Detect which cell encompasses the target text, then output its (X, Y) center coordinate. 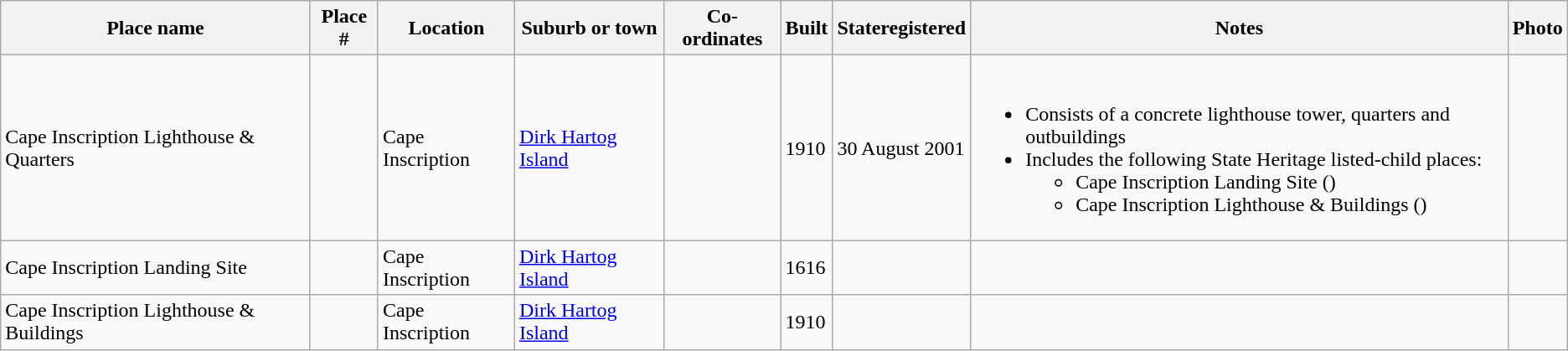
Notes (1240, 28)
Photo (1538, 28)
Stateregistered (901, 28)
Place name (156, 28)
30 August 2001 (901, 147)
Location (446, 28)
Cape Inscription Lighthouse & Quarters (156, 147)
1616 (807, 268)
Co-ordinates (722, 28)
Place # (343, 28)
Built (807, 28)
Suburb or town (589, 28)
Cape Inscription Landing Site (156, 268)
Cape Inscription Lighthouse & Buildings (156, 322)
